Search for the cell housing the specified text and yield its (X, Y) center coordinate. 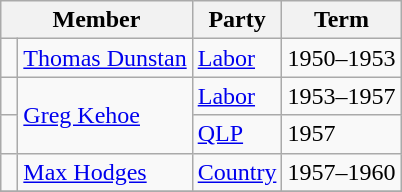
1953–1957 (342, 96)
Member (96, 20)
Greg Kehoe (105, 115)
Max Hodges (105, 172)
Thomas Dunstan (105, 58)
Term (342, 20)
1957–1960 (342, 172)
QLP (237, 134)
1950–1953 (342, 58)
Country (237, 172)
Party (237, 20)
1957 (342, 134)
